Pinpoint the cell where the given text exists, returning its (x, y) midpoint coordinate. 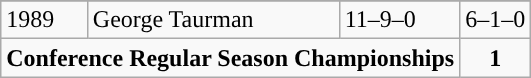
George Taurman (213, 20)
Conference Regular Season Championships (230, 58)
11–9–0 (399, 20)
1989 (44, 20)
1 (496, 58)
6–1–0 (496, 20)
